Return the (x, y) coordinate for the center point of the cell that contains the specified text.  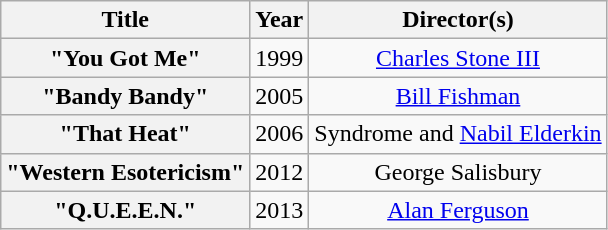
Director(s) (458, 20)
Charles Stone III (458, 58)
"You Got Me" (126, 58)
Year (280, 20)
"Q.U.E.E.N." (126, 210)
George Salisbury (458, 172)
2005 (280, 96)
1999 (280, 58)
"That Heat" (126, 134)
"Western Esotericism" (126, 172)
2006 (280, 134)
Bill Fishman (458, 96)
2012 (280, 172)
Title (126, 20)
"Bandy Bandy" (126, 96)
Syndrome and Nabil Elderkin (458, 134)
2013 (280, 210)
Alan Ferguson (458, 210)
